Return the (X, Y) coordinate for the center point of the cell that contains the specified text.  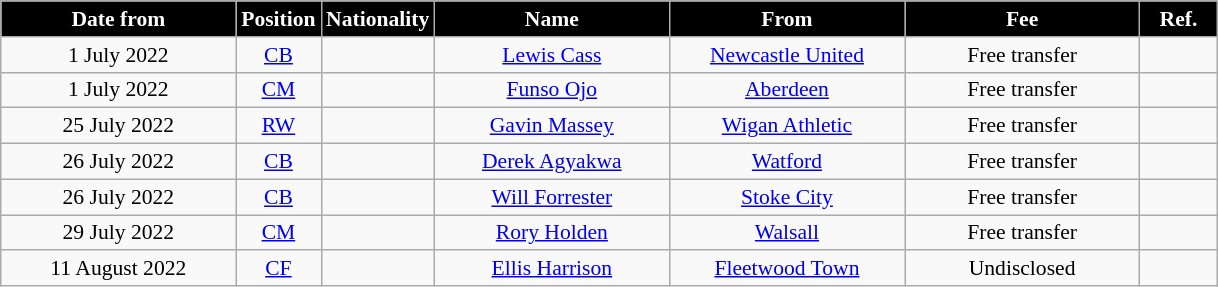
Rory Holden (552, 233)
Fleetwood Town (786, 269)
Undisclosed (1022, 269)
Watford (786, 162)
11 August 2022 (118, 269)
Date from (118, 19)
Funso Ojo (552, 90)
Ref. (1179, 19)
RW (278, 126)
CF (278, 269)
Stoke City (786, 197)
Nationality (378, 19)
Derek Agyakwa (552, 162)
Ellis Harrison (552, 269)
Newcastle United (786, 55)
Walsall (786, 233)
Position (278, 19)
25 July 2022 (118, 126)
Fee (1022, 19)
29 July 2022 (118, 233)
Name (552, 19)
From (786, 19)
Wigan Athletic (786, 126)
Lewis Cass (552, 55)
Aberdeen (786, 90)
Will Forrester (552, 197)
Gavin Massey (552, 126)
